Detect which cell encompasses the target text, then output its (x, y) center coordinate. 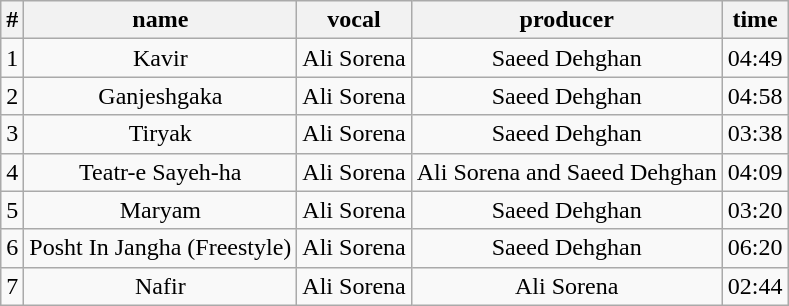
7 (12, 286)
03:20 (755, 210)
producer (566, 20)
Teatr-e Sayeh-ha (160, 172)
Ali Sorena and Saeed Dehghan (566, 172)
1 (12, 58)
5 (12, 210)
time (755, 20)
Ganjeshgaka (160, 96)
04:58 (755, 96)
03:38 (755, 134)
Nafir (160, 286)
2 (12, 96)
Posht In Jangha (Freestyle) (160, 248)
vocal (354, 20)
4 (12, 172)
06:20 (755, 248)
Kavir (160, 58)
3 (12, 134)
04:49 (755, 58)
name (160, 20)
Maryam (160, 210)
6 (12, 248)
# (12, 20)
04:09 (755, 172)
02:44 (755, 286)
Tiryak (160, 134)
